Locate the cell with the specified text and output its (x, y) center coordinate. 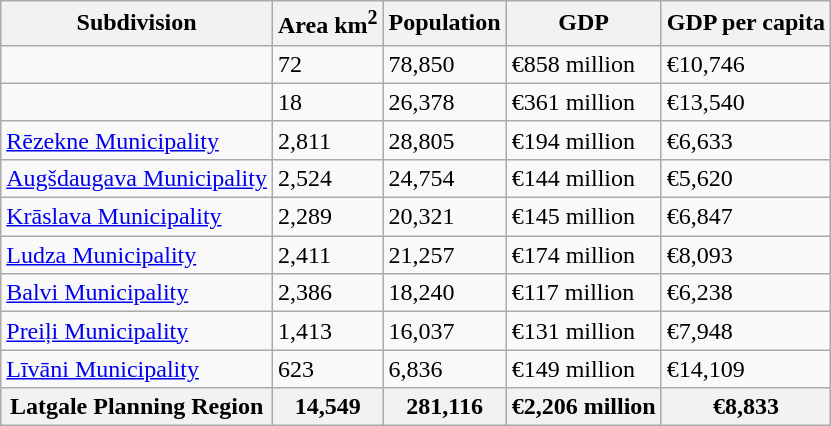
€149 million (584, 369)
€144 million (584, 178)
Latgale Planning Region (137, 407)
€5,620 (746, 178)
€194 million (584, 140)
2,386 (328, 293)
€858 million (584, 64)
€14,109 (746, 369)
€131 million (584, 331)
Preiļi Municipality (137, 331)
14,549 (328, 407)
24,754 (444, 178)
78,850 (444, 64)
Balvi Municipality (137, 293)
623 (328, 369)
6,836 (444, 369)
2,811 (328, 140)
72 (328, 64)
€8,093 (746, 255)
€7,948 (746, 331)
Area km2 (328, 24)
Subdivision (137, 24)
18 (328, 102)
€361 million (584, 102)
€6,847 (746, 217)
Augšdaugava Municipality (137, 178)
GDP per capita (746, 24)
€10,746 (746, 64)
2,524 (328, 178)
€145 million (584, 217)
€2,206 million (584, 407)
28,805 (444, 140)
2,411 (328, 255)
Rēzekne Municipality (137, 140)
26,378 (444, 102)
Ludza Municipality (137, 255)
€6,238 (746, 293)
Līvāni Municipality (137, 369)
€13,540 (746, 102)
1,413 (328, 331)
€6,633 (746, 140)
GDP (584, 24)
281,116 (444, 407)
Population (444, 24)
€117 million (584, 293)
18,240 (444, 293)
2,289 (328, 217)
€8,833 (746, 407)
Krāslava Municipality (137, 217)
20,321 (444, 217)
16,037 (444, 331)
€174 million (584, 255)
21,257 (444, 255)
